Provide the [X, Y] coordinate of the cell's center where the given text is located.  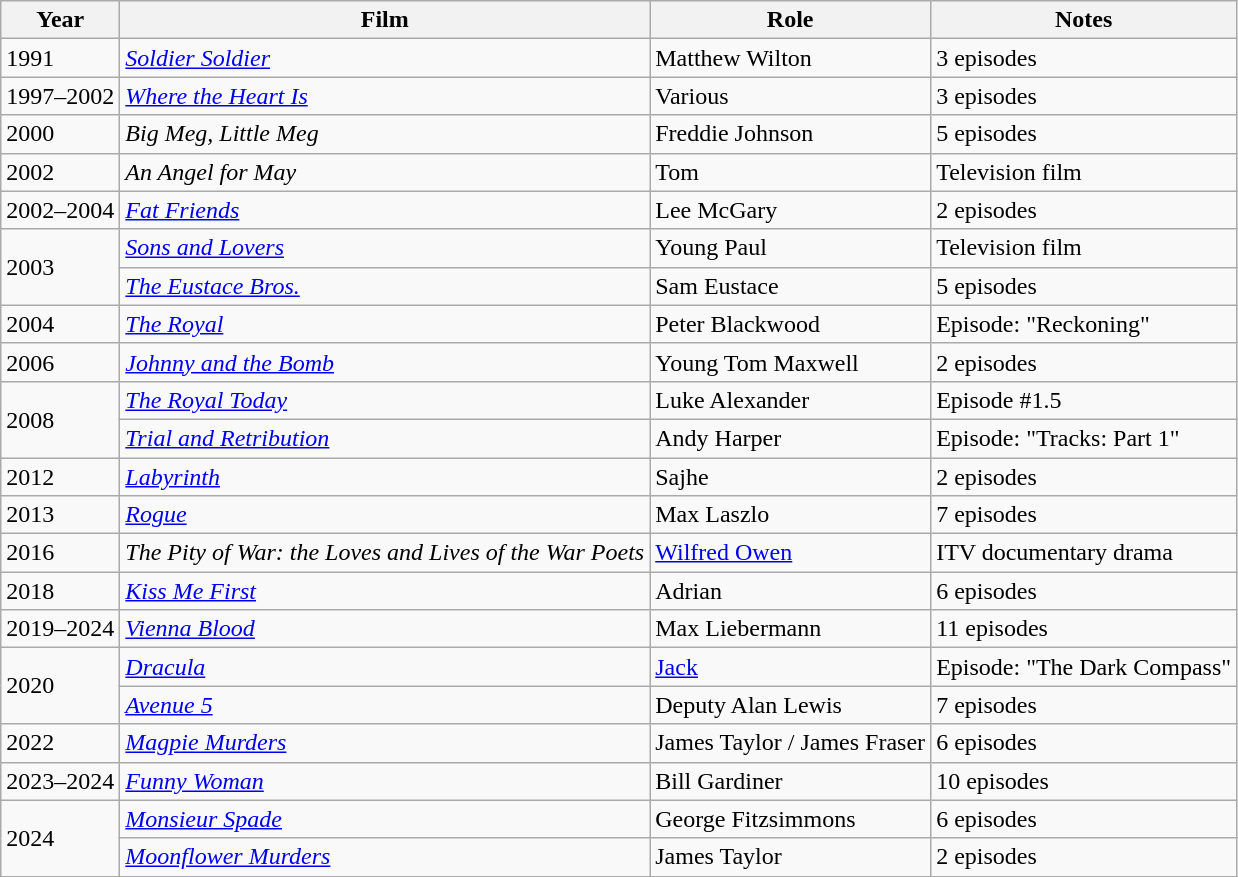
2004 [60, 324]
2023–2024 [60, 781]
The Royal Today [385, 400]
Role [790, 20]
Various [790, 96]
The Royal [385, 324]
Andy Harper [790, 438]
James Taylor / James Fraser [790, 743]
Where the Heart Is [385, 96]
James Taylor [790, 857]
Episode: "Tracks: Part 1" [1084, 438]
2012 [60, 477]
ITV documentary drama [1084, 553]
2000 [60, 134]
George Fitzsimmons [790, 819]
Max Liebermann [790, 629]
2006 [60, 362]
Moonflower Murders [385, 857]
Trial and Retribution [385, 438]
Labyrinth [385, 477]
Peter Blackwood [790, 324]
Tom [790, 172]
2020 [60, 686]
Freddie Johnson [790, 134]
Notes [1084, 20]
The Eustace Bros. [385, 286]
The Pity of War: the Loves and Lives of the War Poets [385, 553]
Bill Gardiner [790, 781]
Episode: "The Dark Compass" [1084, 667]
Max Laszlo [790, 515]
Monsieur Spade [385, 819]
Rogue [385, 515]
2013 [60, 515]
Sajhe [790, 477]
2008 [60, 419]
2016 [60, 553]
2002–2004 [60, 210]
Jack [790, 667]
11 episodes [1084, 629]
2018 [60, 591]
Funny Woman [385, 781]
Film [385, 20]
Wilfred Owen [790, 553]
Fat Friends [385, 210]
Vienna Blood [385, 629]
1991 [60, 58]
2019–2024 [60, 629]
1997–2002 [60, 96]
Kiss Me First [385, 591]
Deputy Alan Lewis [790, 705]
2024 [60, 838]
Magpie Murders [385, 743]
Lee McGary [790, 210]
Dracula [385, 667]
Luke Alexander [790, 400]
Sons and Lovers [385, 248]
10 episodes [1084, 781]
An Angel for May [385, 172]
2003 [60, 267]
Adrian [790, 591]
2022 [60, 743]
2002 [60, 172]
Young Paul [790, 248]
Big Meg, Little Meg [385, 134]
Johnny and the Bomb [385, 362]
Soldier Soldier [385, 58]
Episode #1.5 [1084, 400]
Year [60, 20]
Young Tom Maxwell [790, 362]
Episode: "Reckoning" [1084, 324]
Sam Eustace [790, 286]
Matthew Wilton [790, 58]
Avenue 5 [385, 705]
